From the cell containing the given text, extract its center point as [X, Y] coordinate. 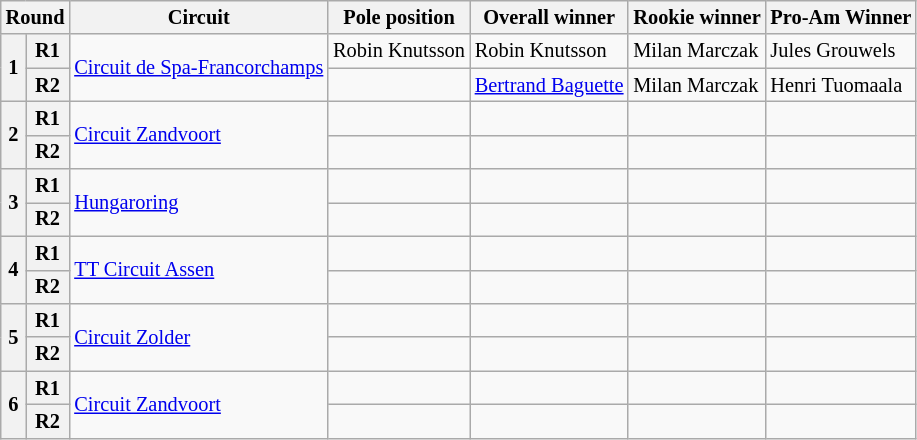
Circuit de Spa-Francorchamps [198, 68]
3 [14, 202]
4 [14, 270]
1 [14, 68]
Rookie winner [696, 17]
6 [14, 404]
Circuit Zolder [198, 336]
Round [36, 17]
5 [14, 336]
Circuit [198, 17]
TT Circuit Assen [198, 270]
Pro-Am Winner [842, 17]
Henri Tuomaala [842, 85]
Jules Grouwels [842, 51]
2 [14, 134]
Overall winner [550, 17]
Pole position [399, 17]
Bertrand Baguette [550, 85]
Hungaroring [198, 202]
